Capture the cell that displays the provided text and extract its [X, Y] central coordinate. 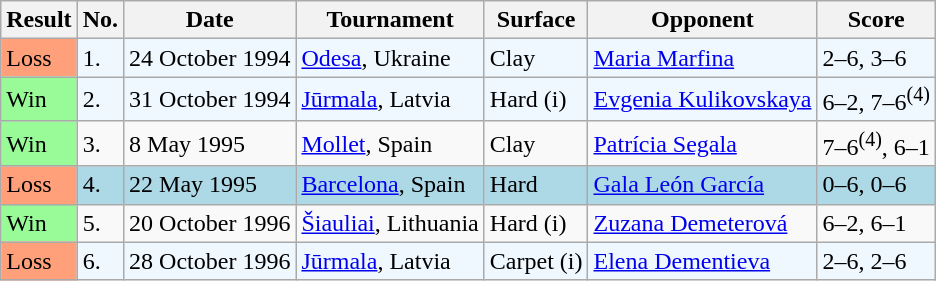
7–6(4), 6–1 [876, 144]
Evgenia Kulikovskaya [702, 100]
No. [100, 20]
Elena Dementieva [702, 261]
Result [39, 20]
1. [100, 58]
Mollet, Spain [390, 144]
Šiauliai, Lithuania [390, 223]
2–6, 3–6 [876, 58]
Carpet (i) [536, 261]
Barcelona, Spain [390, 185]
Tournament [390, 20]
0–6, 0–6 [876, 185]
8 May 1995 [210, 144]
2–6, 2–6 [876, 261]
Zuzana Demeterová [702, 223]
Gala León García [702, 185]
6–2, 7–6(4) [876, 100]
5. [100, 223]
6–2, 6–1 [876, 223]
3. [100, 144]
Date [210, 20]
20 October 1996 [210, 223]
6. [100, 261]
4. [100, 185]
Odesa, Ukraine [390, 58]
31 October 1994 [210, 100]
24 October 1994 [210, 58]
Surface [536, 20]
Maria Marfina [702, 58]
28 October 1996 [210, 261]
Score [876, 20]
Hard [536, 185]
Opponent [702, 20]
2. [100, 100]
22 May 1995 [210, 185]
Patrícia Segala [702, 144]
